Locate the cell with the specified text and output its (X, Y) center coordinate. 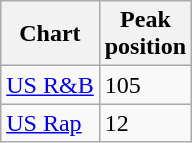
US R&B (50, 85)
Chart (50, 34)
US Rap (50, 123)
105 (145, 85)
Peakposition (145, 34)
12 (145, 123)
